For the text-containing cell, return its midpoint in (x, y) coordinate format. 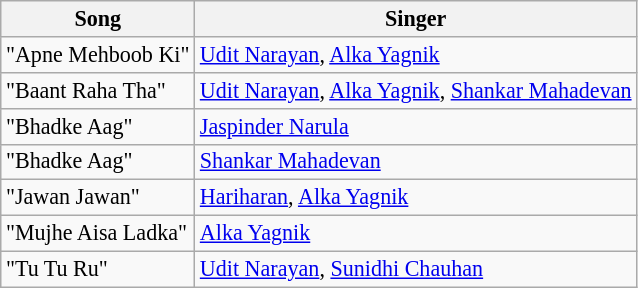
Jaspinder Narula (416, 126)
"Tu Tu Ru" (98, 269)
"Apne Mehboob Ki" (98, 54)
Shankar Mahadevan (416, 162)
Udit Narayan, Alka Yagnik, Shankar Mahadevan (416, 90)
Udit Narayan, Sunidhi Chauhan (416, 269)
"Mujhe Aisa Ladka" (98, 233)
Alka Yagnik (416, 233)
Song (98, 18)
Singer (416, 18)
Hariharan, Alka Yagnik (416, 198)
Udit Narayan, Alka Yagnik (416, 54)
"Baant Raha Tha" (98, 90)
"Jawan Jawan" (98, 198)
